Determine the [x, y] coordinate at the center of the cell enclosing the given text.  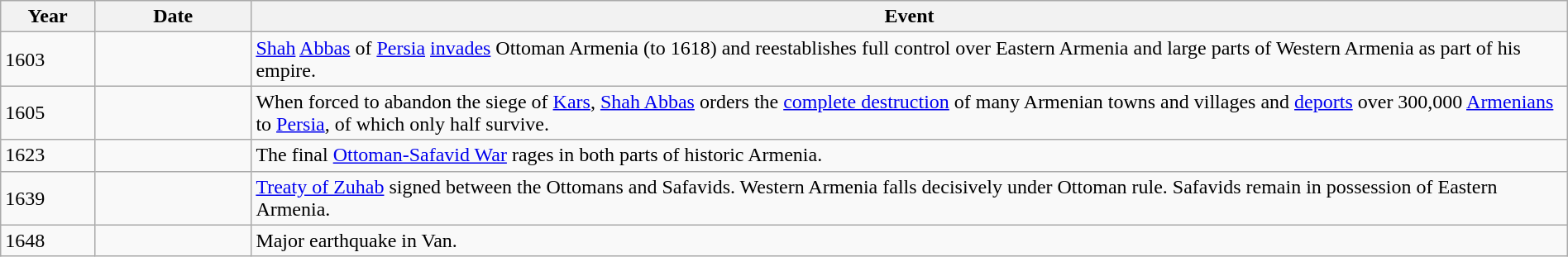
Date [172, 17]
The final Ottoman-Safavid War rages in both parts of historic Armenia. [910, 155]
1639 [48, 198]
1603 [48, 59]
1623 [48, 155]
Event [910, 17]
Year [48, 17]
Major earthquake in Van. [910, 240]
1605 [48, 112]
1648 [48, 240]
